Detect which cell encompasses the target text, then output its [X, Y] center coordinate. 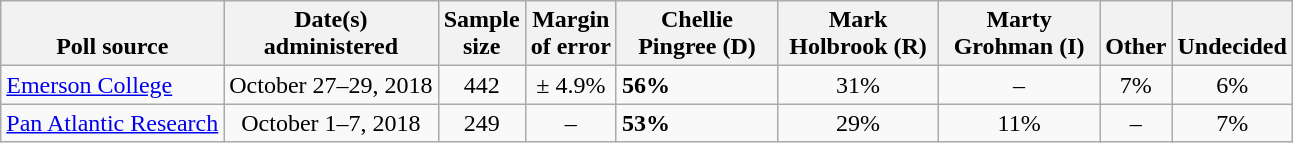
56% [696, 85]
MartyGrohman (I) [1020, 34]
Samplesize [482, 34]
249 [482, 123]
October 27–29, 2018 [331, 85]
± 4.9% [570, 85]
Poll source [112, 34]
11% [1020, 123]
31% [858, 85]
Undecided [1232, 34]
Emerson College [112, 85]
Marginof error [570, 34]
October 1–7, 2018 [331, 123]
ChelliePingree (D) [696, 34]
29% [858, 123]
MarkHolbrook (R) [858, 34]
Pan Atlantic Research [112, 123]
6% [1232, 85]
53% [696, 123]
Date(s)administered [331, 34]
Other [1136, 34]
442 [482, 85]
